Provide the [x, y] coordinate of the cell's center where the given text is located.  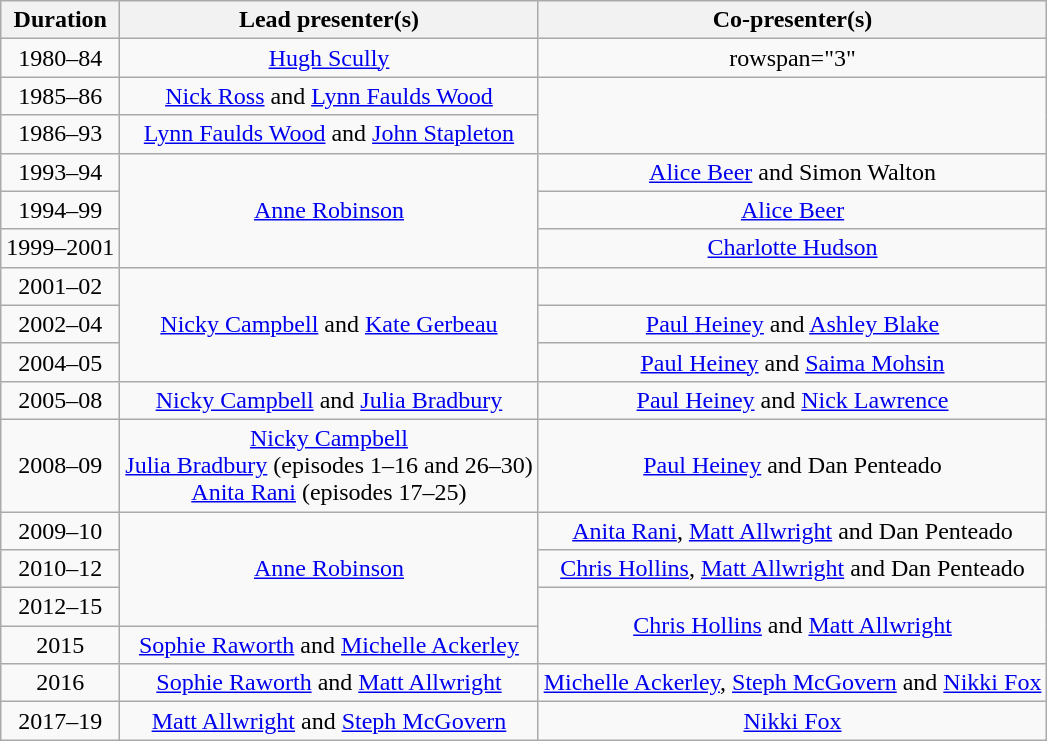
Anita Rani, Matt Allwright and Dan Penteado [792, 531]
1986–93 [60, 134]
Chris Hollins and Matt Allwright [792, 626]
Paul Heiney and Nick Lawrence [792, 400]
Hugh Scully [329, 58]
Paul Heiney and Ashley Blake [792, 324]
Alice Beer [792, 210]
Nikki Fox [792, 721]
Co-presenter(s) [792, 20]
Charlotte Hudson [792, 248]
1993–94 [60, 172]
rowspan="3" [792, 58]
2002–04 [60, 324]
1999–2001 [60, 248]
Lead presenter(s) [329, 20]
2012–15 [60, 607]
2008–09 [60, 465]
Nicky Campbell and Kate Gerbeau [329, 324]
Duration [60, 20]
1994–99 [60, 210]
Sophie Raworth and Matt Allwright [329, 683]
2004–05 [60, 362]
2009–10 [60, 531]
2001–02 [60, 286]
2017–19 [60, 721]
Nick Ross and Lynn Faulds Wood [329, 96]
Lynn Faulds Wood and John Stapleton [329, 134]
2015 [60, 645]
Michelle Ackerley, Steph McGovern and Nikki Fox [792, 683]
Sophie Raworth and Michelle Ackerley [329, 645]
Nicky Campbell Julia Bradbury (episodes 1–16 and 26–30) Anita Rani (episodes 17–25) [329, 465]
1985–86 [60, 96]
Paul Heiney and Saima Mohsin [792, 362]
Nicky Campbell and Julia Bradbury [329, 400]
1980–84 [60, 58]
Chris Hollins, Matt Allwright and Dan Penteado [792, 569]
2016 [60, 683]
2005–08 [60, 400]
Paul Heiney and Dan Penteado [792, 465]
2010–12 [60, 569]
Alice Beer and Simon Walton [792, 172]
Matt Allwright and Steph McGovern [329, 721]
